From the cell containing the given text, extract its center point as [X, Y] coordinate. 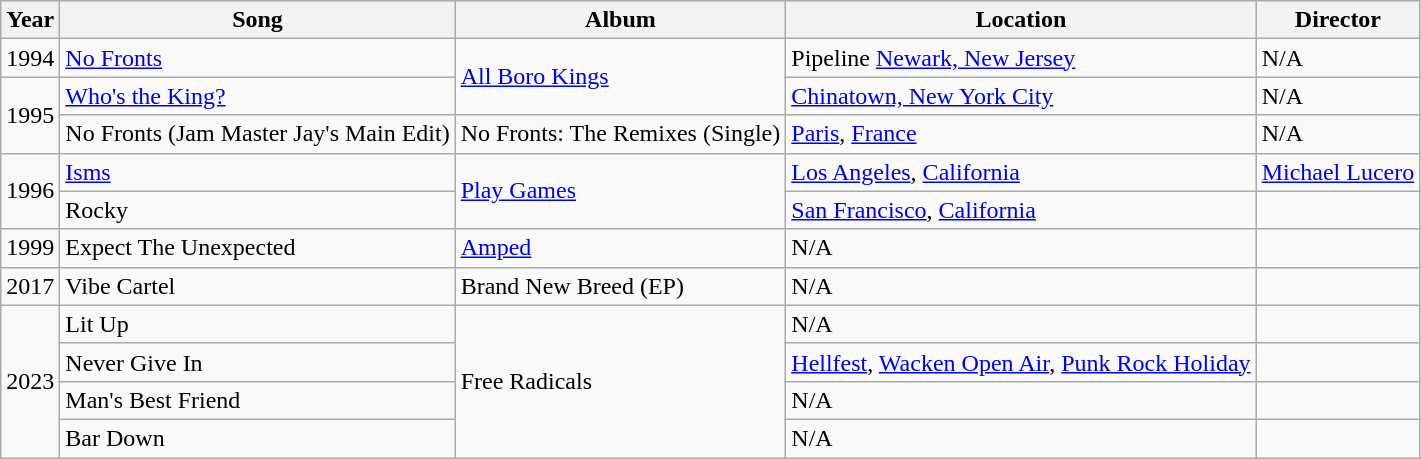
Free Radicals [620, 381]
Rocky [258, 210]
Lit Up [258, 324]
Never Give In [258, 362]
Hellfest, Wacken Open Air, Punk Rock Holiday [1021, 362]
1995 [30, 115]
Album [620, 20]
Song [258, 20]
Michael Lucero [1338, 172]
Pipeline Newark, New Jersey [1021, 58]
Paris, France [1021, 134]
1999 [30, 248]
1994 [30, 58]
Vibe Cartel [258, 286]
Who's the King? [258, 96]
Amped [620, 248]
2023 [30, 381]
Year [30, 20]
2017 [30, 286]
San Francisco, California [1021, 210]
No Fronts: The Remixes (Single) [620, 134]
Brand New Breed (EP) [620, 286]
All Boro Kings [620, 77]
1996 [30, 191]
Los Angeles, California [1021, 172]
Director [1338, 20]
Location [1021, 20]
Expect The Unexpected [258, 248]
Isms [258, 172]
No Fronts (Jam Master Jay's Main Edit) [258, 134]
Play Games [620, 191]
No Fronts [258, 58]
Bar Down [258, 438]
Chinatown, New York City [1021, 96]
Man's Best Friend [258, 400]
